Search for the cell housing the specified text and yield its [x, y] center coordinate. 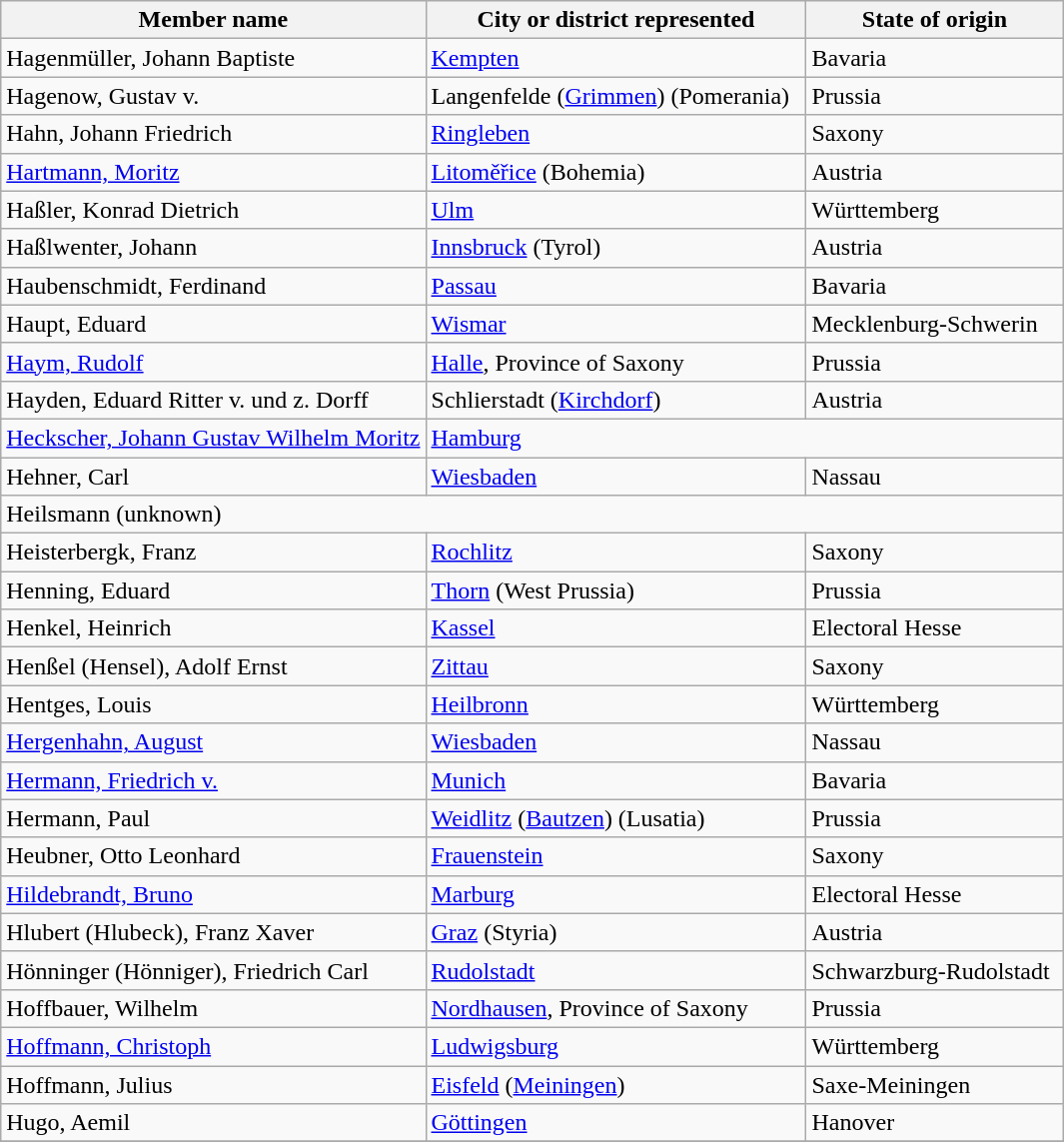
Hoffmann, Christoph [214, 1046]
Haßler, Konrad Dietrich [214, 210]
Hahn, Johann Friedrich [214, 134]
Hentges, Louis [214, 704]
Marburg [615, 894]
Hlubert (Hlubeck), Franz Xaver [214, 932]
Zittau [615, 666]
Hagenow, Gustav v. [214, 96]
Heilbronn [615, 704]
Henßel (Hensel), Adolf Ernst [214, 666]
Göttingen [615, 1123]
Munich [615, 780]
Heisterbergk, Franz [214, 553]
Hugo, Aemil [214, 1123]
Hoffmann, Julius [214, 1084]
State of origin [935, 20]
Schlierstadt (Kirchdorf) [615, 400]
Hermann, Paul [214, 818]
Hayden, Eduard Ritter v. und z. Dorff [214, 400]
Haym, Rudolf [214, 362]
Ringleben [615, 134]
Hanover [935, 1123]
Ulm [615, 210]
Hönninger (Hönniger), Friedrich Carl [214, 970]
Hamburg [744, 438]
Heckscher, Johann Gustav Wilhelm Moritz [214, 438]
Saxe-Meiningen [935, 1084]
City or district represented [615, 20]
Kassel [615, 628]
Haubenschmidt, Ferdinand [214, 286]
Graz (Styria) [615, 932]
Henkel, Heinrich [214, 628]
Hehner, Carl [214, 477]
Kempten [615, 58]
Ludwigsburg [615, 1046]
Heubner, Otto Leonhard [214, 856]
Weidlitz (Bautzen) (Lusatia) [615, 818]
Heilsmann (unknown) [532, 515]
Wismar [615, 324]
Henning, Eduard [214, 590]
Langenfelde (Grimmen) (Pomerania) [615, 96]
Halle, Province of Saxony [615, 362]
Rudolstadt [615, 970]
Member name [214, 20]
Frauenstein [615, 856]
Litoměřice (Bohemia) [615, 172]
Hartmann, Moritz [214, 172]
Innsbruck (Tyrol) [615, 248]
Hagenmüller, Johann Baptiste [214, 58]
Hergenhahn, August [214, 742]
Rochlitz [615, 553]
Nordhausen, Province of Saxony [615, 1008]
Hildebrandt, Bruno [214, 894]
Haupt, Eduard [214, 324]
Thorn (West Prussia) [615, 590]
Hoffbauer, Wilhelm [214, 1008]
Mecklenburg-Schwerin [935, 324]
Hermann, Friedrich v. [214, 780]
Haßlwenter, Johann [214, 248]
Schwarzburg-Rudolstadt [935, 970]
Eisfeld (Meiningen) [615, 1084]
Passau [615, 286]
